For the text-containing cell, return its midpoint in [x, y] coordinate format. 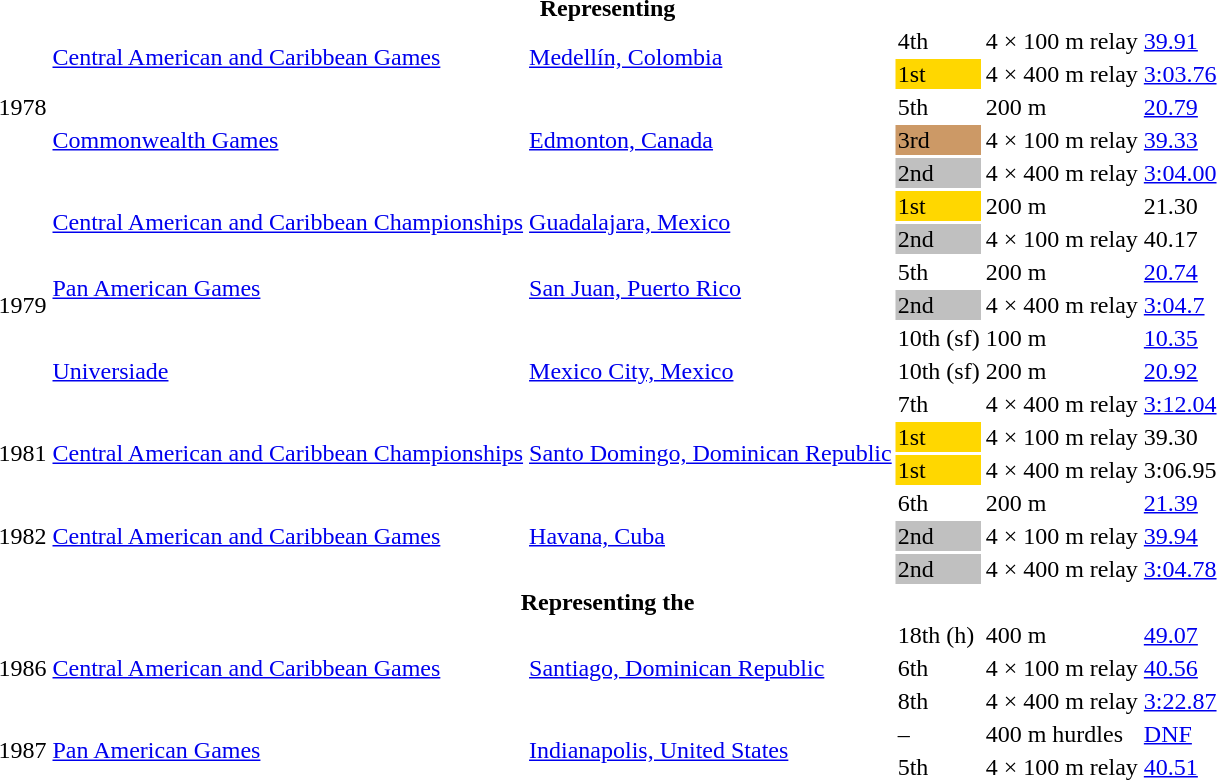
Mexico City, Mexico [711, 371]
Commonwealth Games [288, 140]
Edmonton, Canada [711, 140]
100 m [1062, 338]
7th [938, 404]
Universiade [288, 371]
Pan American Games [288, 288]
Medellín, Colombia [711, 58]
400 m [1062, 635]
8th [938, 701]
San Juan, Puerto Rico [711, 288]
Havana, Cuba [711, 536]
400 m hurdles [1062, 734]
Santo Domingo, Dominican Republic [711, 454]
18th (h) [938, 635]
3rd [938, 140]
Santiago, Dominican Republic [711, 668]
– [938, 734]
Guadalajara, Mexico [711, 222]
4th [938, 41]
